For the text-containing cell, return its midpoint in [X, Y] coordinate format. 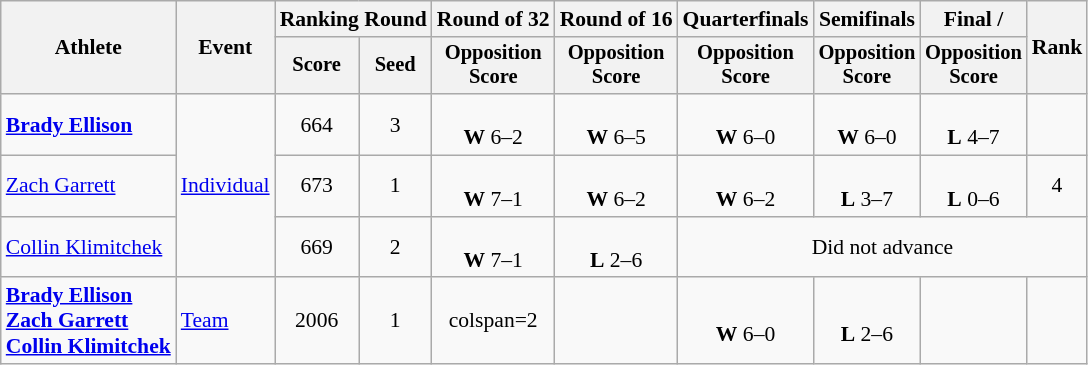
Did not advance [883, 248]
Brady EllisonZach GarrettCollin Klimitchek [88, 322]
Event [226, 48]
Semifinals [868, 19]
Ranking Round [354, 19]
2 [396, 248]
Round of 16 [616, 19]
Final / [974, 19]
colspan=2 [494, 322]
Individual [226, 186]
L 3–7 [868, 186]
Rank [1058, 48]
Round of 32 [494, 19]
L 0–6 [974, 186]
Collin Klimitchek [88, 248]
Quarterfinals [746, 19]
3 [396, 124]
673 [317, 186]
Brady Ellison [88, 124]
Score [317, 66]
669 [317, 248]
664 [317, 124]
L 4–7 [974, 124]
2006 [317, 322]
Athlete [88, 48]
W 6–5 [616, 124]
Seed [396, 66]
Zach Garrett [88, 186]
Team [226, 322]
4 [1058, 186]
